Search for the cell housing the specified text and yield its (x, y) center coordinate. 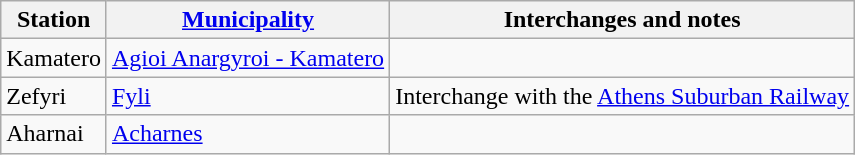
Zefyri (54, 96)
Fyli (248, 96)
Kamatero (54, 58)
Agioi Anargyroi - Kamatero (248, 58)
Interchanges and notes (622, 20)
Acharnes (248, 134)
Station (54, 20)
Municipality (248, 20)
Aharnai (54, 134)
Interchange with the Athens Suburban Railway (622, 96)
